Capture the cell that displays the provided text and extract its (X, Y) central coordinate. 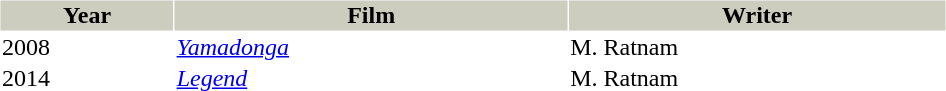
2008 (86, 47)
M. Ratnam (758, 47)
Year (86, 15)
Film (371, 15)
Writer (758, 15)
Yamadonga (371, 47)
